Search for the cell housing the specified text and yield its [X, Y] center coordinate. 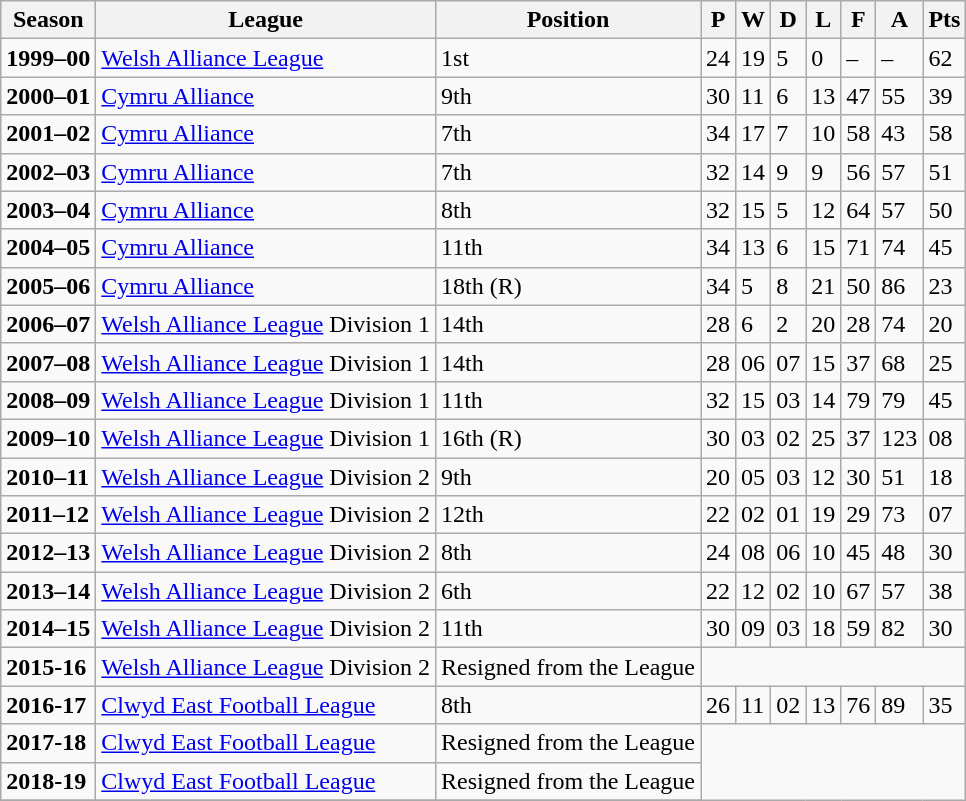
2006–07 [48, 324]
L [824, 20]
2003–04 [48, 210]
2 [788, 324]
F [858, 20]
2004–05 [48, 248]
71 [858, 248]
2014–15 [48, 629]
39 [944, 96]
59 [858, 629]
23 [944, 286]
7 [788, 134]
82 [900, 629]
0 [824, 58]
2008–09 [48, 400]
A [900, 20]
2013–14 [48, 591]
67 [858, 591]
2002–03 [48, 172]
21 [824, 286]
62 [944, 58]
2000–01 [48, 96]
01 [788, 515]
D [788, 20]
P [718, 20]
18th (R) [568, 286]
2005–06 [48, 286]
12th [568, 515]
2010–11 [48, 477]
1st [568, 58]
League [266, 20]
1999–00 [48, 58]
26 [718, 705]
2009–10 [48, 438]
89 [900, 705]
123 [900, 438]
16th (R) [568, 438]
Welsh Alliance League [266, 58]
86 [900, 286]
43 [900, 134]
76 [858, 705]
2012–13 [48, 553]
29 [858, 515]
2011–12 [48, 515]
2015-16 [48, 667]
64 [858, 210]
Position [568, 20]
09 [754, 629]
47 [858, 96]
17 [754, 134]
2001–02 [48, 134]
Pts [944, 20]
48 [900, 553]
73 [900, 515]
Season [48, 20]
35 [944, 705]
2017-18 [48, 743]
55 [900, 96]
2018-19 [48, 781]
W [754, 20]
8 [788, 286]
2007–08 [48, 362]
56 [858, 172]
2016-17 [48, 705]
6th [568, 591]
38 [944, 591]
68 [900, 362]
05 [754, 477]
